From the cell containing the given text, extract its center point as [X, Y] coordinate. 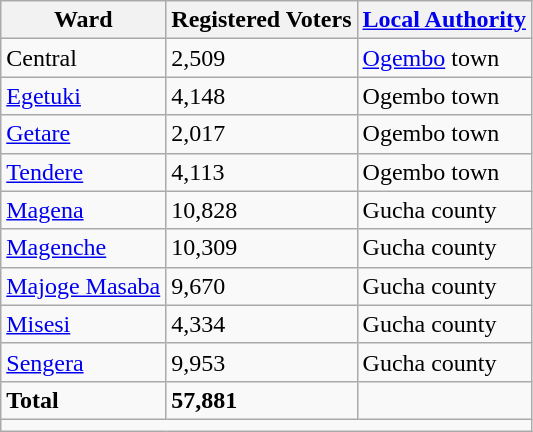
10,828 [262, 210]
Sengera [84, 362]
Tendere [84, 172]
Magena [84, 210]
Majoge Masaba [84, 286]
10,309 [262, 248]
Ward [84, 20]
Local Authority [444, 20]
57,881 [262, 400]
Egetuki [84, 96]
Getare [84, 134]
Registered Voters [262, 20]
4,148 [262, 96]
Total [84, 400]
4,334 [262, 324]
Central [84, 58]
Misesi [84, 324]
9,953 [262, 362]
2,509 [262, 58]
Magenche [84, 248]
2,017 [262, 134]
9,670 [262, 286]
4,113 [262, 172]
